Determine the (x, y) coordinate at the center of the cell enclosing the given text.  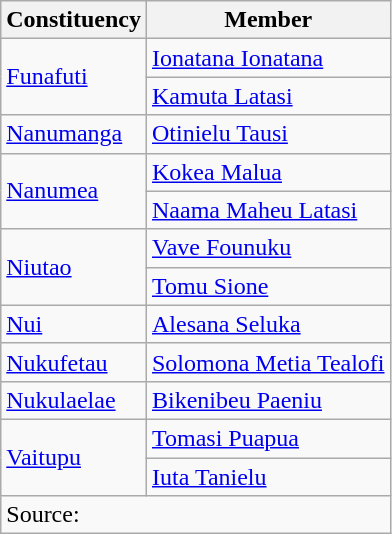
Member (268, 20)
Kamuta Latasi (268, 96)
Bikenibeu Paeniu (268, 400)
Otinielu Tausi (268, 134)
Nukufetau (74, 362)
Kokea Malua (268, 172)
Funafuti (74, 77)
Source: (196, 515)
Vaitupu (74, 457)
Tomasi Puapua (268, 438)
Tomu Sione (268, 286)
Iuta Tanielu (268, 477)
Constituency (74, 20)
Nanumanga (74, 134)
Nanumea (74, 191)
Nukulaelae (74, 400)
Ionatana Ionatana (268, 58)
Naama Maheu Latasi (268, 210)
Alesana Seluka (268, 324)
Vave Founuku (268, 248)
Nui (74, 324)
Solomona Metia Tealofi (268, 362)
Niutao (74, 267)
